Provide the [X, Y] coordinate of the cell's center where the given text is located.  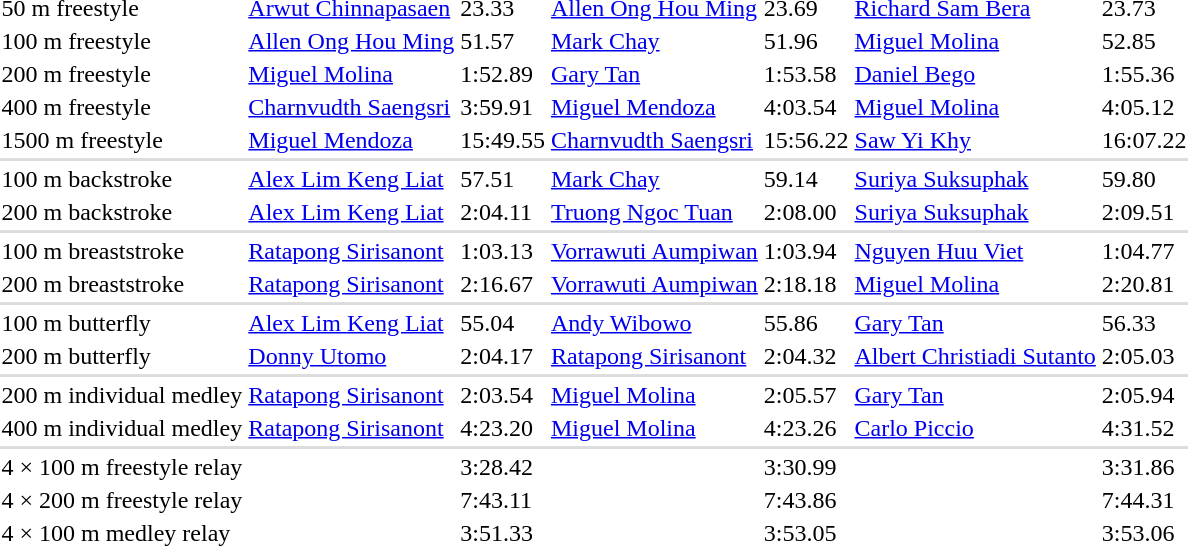
2:20.81 [1144, 284]
7:43.11 [503, 500]
1:04.77 [1144, 251]
100 m freestyle [122, 41]
15:56.22 [806, 140]
Truong Ngoc Tuan [654, 212]
1:03.13 [503, 251]
55.04 [503, 323]
1:53.58 [806, 74]
2:08.00 [806, 212]
55.86 [806, 323]
16:07.22 [1144, 140]
200 m freestyle [122, 74]
1:55.36 [1144, 74]
2:18.18 [806, 284]
2:05.03 [1144, 356]
1:03.94 [806, 251]
100 m butterfly [122, 323]
4:23.20 [503, 428]
Allen Ong Hou Ming [352, 41]
400 m individual medley [122, 428]
4 × 100 m freestyle relay [122, 467]
3:30.99 [806, 467]
2:03.54 [503, 395]
4:31.52 [1144, 428]
56.33 [1144, 323]
52.85 [1144, 41]
200 m butterfly [122, 356]
4:23.26 [806, 428]
51.96 [806, 41]
2:09.51 [1144, 212]
Carlo Piccio [975, 428]
3:59.91 [503, 107]
1500 m freestyle [122, 140]
Nguyen Huu Viet [975, 251]
2:04.32 [806, 356]
2:05.57 [806, 395]
57.51 [503, 179]
4 × 200 m freestyle relay [122, 500]
100 m breaststroke [122, 251]
51.57 [503, 41]
15:49.55 [503, 140]
200 m individual medley [122, 395]
3:31.86 [1144, 467]
200 m breaststroke [122, 284]
7:44.31 [1144, 500]
Andy Wibowo [654, 323]
2:16.67 [503, 284]
2:04.11 [503, 212]
59.80 [1144, 179]
2:04.17 [503, 356]
1:52.89 [503, 74]
Donny Utomo [352, 356]
4:05.12 [1144, 107]
2:05.94 [1144, 395]
100 m backstroke [122, 179]
59.14 [806, 179]
Saw Yi Khy [975, 140]
400 m freestyle [122, 107]
Albert Christiadi Sutanto [975, 356]
7:43.86 [806, 500]
Daniel Bego [975, 74]
4:03.54 [806, 107]
3:28.42 [503, 467]
200 m backstroke [122, 212]
